Locate the cell with the specified text and output its [x, y] center coordinate. 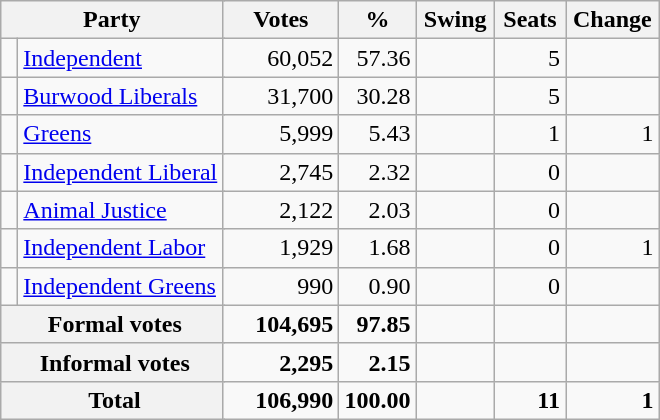
Burwood Liberals [120, 96]
30.28 [378, 96]
1,929 [281, 248]
Greens [120, 134]
100.00 [378, 400]
2,295 [281, 362]
60,052 [281, 58]
104,695 [281, 324]
Informal votes [112, 362]
Independent [120, 58]
Animal Justice [120, 210]
Independent Labor [120, 248]
Party [112, 20]
Change [613, 20]
5.43 [378, 134]
2,745 [281, 172]
Formal votes [112, 324]
1.68 [378, 248]
97.85 [378, 324]
106,990 [281, 400]
990 [281, 286]
Independent Liberal [120, 172]
57.36 [378, 58]
2,122 [281, 210]
2.15 [378, 362]
Swing [456, 20]
31,700 [281, 96]
2.32 [378, 172]
Seats [530, 20]
2.03 [378, 210]
% [378, 20]
5,999 [281, 134]
11 [530, 400]
Independent Greens [120, 286]
0.90 [378, 286]
Votes [281, 20]
Total [112, 400]
